Capture the cell that displays the provided text and extract its [x, y] central coordinate. 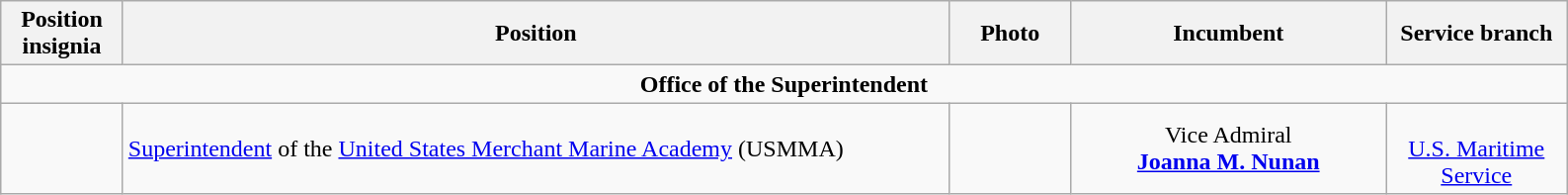
Superintendent of the United States Merchant Marine Academy (USMMA) [536, 148]
Incumbent [1229, 34]
Service branch [1476, 34]
Photo [1010, 34]
Vice AdmiralJoanna M. Nunan [1229, 148]
Office of the Superintendent [784, 84]
Position insignia [62, 34]
U.S. Maritime Service [1476, 148]
Position [536, 34]
